Capture the cell that displays the provided text and extract its [x, y] central coordinate. 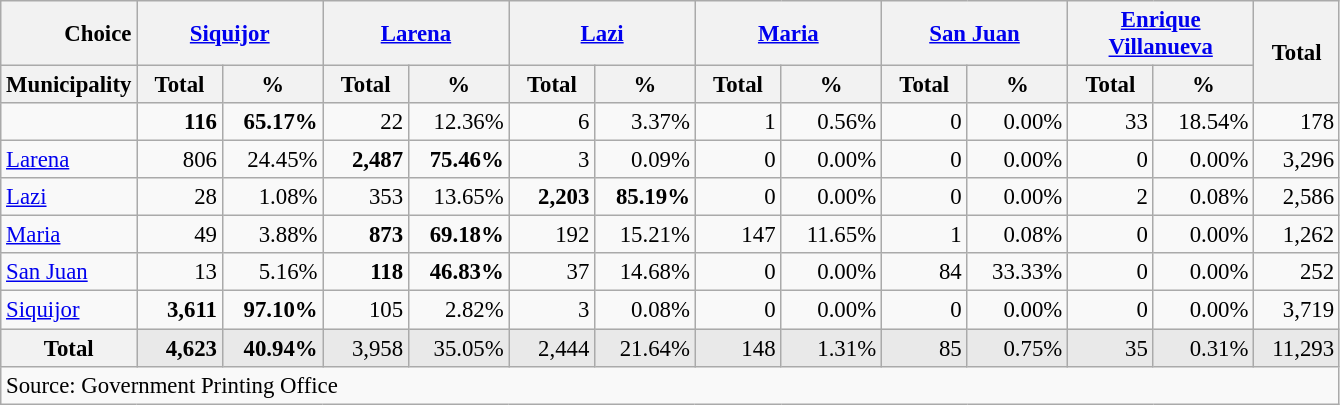
105 [366, 310]
118 [366, 273]
35 [1111, 348]
2.82% [458, 310]
Source: Government Printing Office [670, 385]
2,586 [1297, 197]
1.08% [272, 197]
192 [552, 235]
2 [1111, 197]
0.56% [832, 122]
806 [180, 160]
3,958 [366, 348]
49 [180, 235]
24.45% [272, 160]
353 [366, 197]
11.65% [832, 235]
3,296 [1297, 160]
75.46% [458, 160]
3,611 [180, 310]
0.75% [1018, 348]
40.94% [272, 348]
21.64% [646, 348]
65.17% [272, 122]
1.31% [832, 348]
84 [924, 273]
33.33% [1018, 273]
0.09% [646, 160]
1,262 [1297, 235]
97.10% [272, 310]
22 [366, 122]
Municipality [69, 85]
5.16% [272, 273]
35.05% [458, 348]
252 [1297, 273]
12.36% [458, 122]
147 [738, 235]
28 [180, 197]
85.19% [646, 197]
873 [366, 235]
37 [552, 273]
13 [180, 273]
3.37% [646, 122]
2,487 [366, 160]
18.54% [1204, 122]
85 [924, 348]
4,623 [180, 348]
2,203 [552, 197]
0.31% [1204, 348]
148 [738, 348]
33 [1111, 122]
3,719 [1297, 310]
15.21% [646, 235]
Enrique Villanueva [1161, 34]
3.88% [272, 235]
6 [552, 122]
2,444 [552, 348]
178 [1297, 122]
69.18% [458, 235]
Choice [69, 34]
14.68% [646, 273]
116 [180, 122]
46.83% [458, 273]
11,293 [1297, 348]
13.65% [458, 197]
